From the cell containing the given text, extract its center point as [X, Y] coordinate. 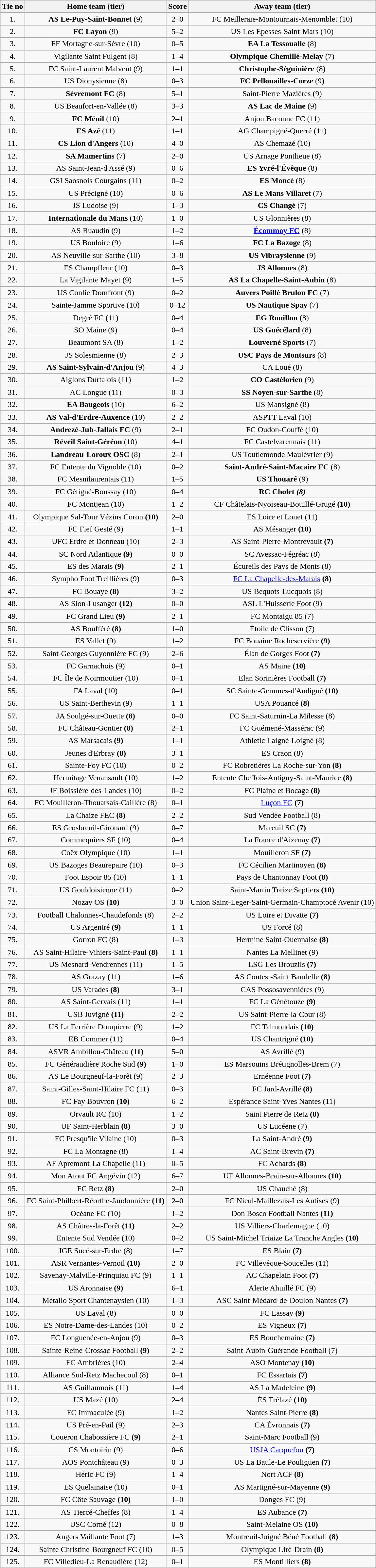
FC Saint-Laurent Malvent (9) [96, 69]
USB Juvigné (11) [96, 1014]
77. [12, 965]
3. [12, 44]
US Les Epesses-Saint-Mars (10) [282, 31]
US Beaufort-en-Vallée (8) [96, 106]
AS Maine (10) [282, 666]
118. [12, 1475]
Sainte-Jamme Sportive (10) [96, 305]
Nantes Saint-Pierre (8) [282, 1412]
AC Saint-Brevin (7) [282, 1151]
US Gouldoisienne (11) [96, 890]
Sainte-Reine-Crossac Football (9) [96, 1350]
38. [12, 479]
5. [12, 69]
Saint-Martin Treize Septiers (10) [282, 890]
AS Avrillé (9) [282, 1052]
71. [12, 890]
111. [12, 1388]
73. [12, 915]
121. [12, 1512]
ES des Marais (9) [96, 566]
US Précigné (10) [96, 193]
US Villiers-Charlemagne (10) [282, 1226]
Héric FC (9) [96, 1475]
24. [12, 305]
FC Achards (8) [282, 1164]
US Chauché (8) [282, 1189]
49. [12, 616]
Auvers Poillé Brulon FC (7) [282, 293]
86. [12, 1076]
AS La Chapelle-Saint-Aubin (8) [282, 280]
108. [12, 1350]
FC Oudon-Couffé (10) [282, 430]
122. [12, 1524]
FC Presqu'île Vilaine (10) [96, 1138]
51. [12, 641]
74. [12, 927]
AS Tiercé-Cheffes (8) [96, 1512]
4–3 [177, 367]
AS Saint-Sylvain-d'Anjou (9) [96, 367]
120. [12, 1499]
Score [177, 7]
FC Pellouailles-Corze (9) [282, 81]
Away team (tier) [282, 7]
Ernéenne Foot (7) [282, 1076]
Saint Pierre de Retz (8) [282, 1114]
4–1 [177, 442]
FC Robretières La Roche-sur-Yon (8) [282, 766]
23. [12, 293]
Landreau-Loroux OSC (8) [96, 454]
FC Fief Gesté (9) [96, 529]
95. [12, 1189]
94. [12, 1176]
US Aronnaise (9) [96, 1288]
107. [12, 1338]
Coëx Olympique (10) [96, 852]
45. [12, 566]
113. [12, 1412]
FC Talmondais (10) [282, 1027]
93. [12, 1164]
ASR Vernantes-Vernoil (10) [96, 1263]
40. [12, 504]
78. [12, 977]
EA La Tessoualle (8) [282, 44]
FC Nieul-Maillezais-Les Autises (9) [282, 1201]
Océane FC (10) [96, 1213]
2–6 [177, 653]
LSG Les Brouzils (7) [282, 965]
Saint-Pierre Mazières (9) [282, 93]
La Chaize FEC (8) [96, 815]
Saint-Marc Football (9) [282, 1437]
46. [12, 579]
FC La Bazoge (8) [282, 243]
ES Grosbreuil-Girouard (9) [96, 828]
FC Guémené-Massérac (9) [282, 728]
AS Marsacais (9) [96, 740]
Tie no [12, 7]
37. [12, 467]
US Mansigné (8) [282, 405]
AS La Madeleine (9) [282, 1388]
Alliance Sud-Retz Machecoul (8) [96, 1375]
5–1 [177, 93]
Nort ACF (8) [282, 1475]
56. [12, 703]
Sainte Christine-Bourgneuf FC (10) [96, 1549]
FC La Chapelle-des-Marais (8) [282, 579]
97. [12, 1213]
117. [12, 1462]
AS Grazay (11) [96, 977]
29. [12, 367]
AS Saint-Hilaire-Vihiers-Saint-Paul (8) [96, 952]
115. [12, 1437]
ES Yvré-l'Évêque (8) [282, 168]
21. [12, 268]
FC Immaculée (9) [96, 1412]
106. [12, 1325]
14. [12, 181]
FC Saint-Philbert-Réorthe-Jaudonnière (11) [96, 1201]
Aiglons Durtalois (11) [96, 380]
FA Laval (10) [96, 691]
99. [12, 1238]
CS Changé (7) [282, 206]
Andrezé-Jub-Jallais FC (9) [96, 430]
Christophe-Séguinière (8) [282, 69]
6–1 [177, 1288]
62. [12, 778]
US Thouaré (9) [282, 479]
La Saint-André (9) [282, 1138]
116. [12, 1450]
FC Essartais (7) [282, 1375]
Saint-André-Saint-Macaire FC (8) [282, 467]
ES Quelainaise (10) [96, 1487]
30. [12, 380]
34. [12, 430]
105. [12, 1313]
UFC Erdre et Donneau (10) [96, 541]
US Bequots-Lucquois (8) [282, 591]
92. [12, 1151]
0–8 [177, 1524]
3–3 [177, 106]
JGE Sucé-sur-Erdre (8) [96, 1251]
Nozay OS (10) [96, 902]
ASC Saint-Médard-de-Doulon Nantes (7) [282, 1300]
44. [12, 554]
US Mesnard-Vendrennes (11) [96, 965]
FC Saint-Saturnin-La Milesse (8) [282, 716]
La France d'Aizenay (7) [282, 840]
102. [12, 1275]
26. [12, 330]
AS Val-d'Erdre-Auxence (10) [96, 417]
AC Chapelain Foot (7) [282, 1275]
114. [12, 1425]
7. [12, 93]
61. [12, 766]
Anjou Baconne FC (11) [282, 118]
US Laval (8) [96, 1313]
Olympique Liré-Drain (8) [282, 1549]
100. [12, 1251]
Saint-Aubin-Guérande Football (7) [282, 1350]
ASL L'Huisserie Foot (9) [282, 604]
Orvault RC (10) [96, 1114]
69. [12, 865]
FC Longuenée-en-Anjou (9) [96, 1338]
FC Fay Bouvron (10) [96, 1101]
ASPTT Laval (10) [282, 417]
US Mazé (10) [96, 1400]
CAS Possosavennières (9) [282, 989]
91. [12, 1138]
Entente Cheffois-Antigny-Saint-Maurice (8) [282, 778]
Mareuil SC (7) [282, 828]
5–2 [177, 31]
103. [12, 1288]
Pays de Chantonnay Foot (8) [282, 877]
FC Garnachois (9) [96, 666]
0–12 [177, 305]
Métallo Sport Chantenaysien (10) [96, 1300]
AS Contest-Saint Baudelle (8) [282, 977]
Don Bosco Football Nantes (11) [282, 1213]
US La Ferrière Dompierre (9) [96, 1027]
FC Montaigu 85 (7) [282, 616]
US Bazoges Beaurepaire (10) [96, 865]
AS Saint-Pierre-Montrevault (7) [282, 541]
55. [12, 691]
FC Château-Gontier (8) [96, 728]
Commequiers SF (10) [96, 840]
47. [12, 591]
ASVR Ambillou-Château (11) [96, 1052]
US Nautique Spay (7) [282, 305]
AS Martigné-sur-Mayenne (9) [282, 1487]
UF Allonnes-Brain-sur-Allonnes (10) [282, 1176]
Alerte Ahuillé FC (9) [282, 1288]
89. [12, 1114]
CA Loué (8) [282, 367]
17. [12, 218]
8. [12, 106]
65. [12, 815]
Athletic Laigné-Loigné (8) [282, 740]
FC Bouaye (8) [96, 591]
Espérance Saint-Yves Nantes (11) [282, 1101]
54. [12, 678]
US Saint-Berthevin (9) [96, 703]
85. [12, 1064]
FC La Génétouze (9) [282, 1002]
Donges FC (9) [282, 1499]
FC Castelvarennais (11) [282, 442]
64. [12, 803]
FC Retz (8) [96, 1189]
CS Lion d'Angers (10) [96, 143]
AS Neuville-sur-Sarthe (10) [96, 255]
41. [12, 516]
13. [12, 168]
SC Sainte-Gemmes-d'Andigné (10) [282, 691]
1. [12, 19]
80. [12, 1002]
FC Lassay (9) [282, 1313]
81. [12, 1014]
70. [12, 877]
AS Saint-Jean-d'Assé (9) [96, 168]
39. [12, 492]
ES Montilliers (8) [282, 1562]
GSI Saosnois Courgains (11) [96, 181]
Degré FC (11) [96, 317]
3–2 [177, 591]
72. [12, 902]
82. [12, 1027]
96. [12, 1201]
98. [12, 1226]
Jeunes d'Erbray (8) [96, 753]
67. [12, 840]
19. [12, 243]
Couëron Chabossière FC (9) [96, 1437]
FC Plaine et Bocage (8) [282, 790]
AS Boufféré (8) [96, 629]
US Toutlemonde Maulévrier (9) [282, 454]
3–8 [177, 255]
FC Cécilien Martinoyen (8) [282, 865]
SS Noyen-sur-Sarthe (8) [282, 392]
0–7 [177, 828]
SA Mamertins (7) [96, 156]
JS Ludoise (9) [96, 206]
101. [12, 1263]
60. [12, 753]
US Saint-Pierre-la-Cour (8) [282, 1014]
JS Allonnes (8) [282, 268]
Vigilante Saint Fulgent (8) [96, 56]
US La Baule-Le Pouliguen (7) [282, 1462]
22. [12, 280]
79. [12, 989]
Sympho Foot Treillières (9) [96, 579]
Sainte-Foy FC (10) [96, 766]
AS Le Mans Villaret (7) [282, 193]
ES Moncé (8) [282, 181]
AS Lac de Maine (9) [282, 106]
32. [12, 405]
FC Jard-Avrillé (8) [282, 1089]
109. [12, 1363]
AS Le Bourgneuf-la-Forêt (9) [96, 1076]
AS Guillaumois (11) [96, 1388]
10. [12, 131]
FC Villevêque-Soucelles (11) [282, 1263]
83. [12, 1039]
Foot Espoir 85 (10) [96, 877]
84. [12, 1052]
EB Commer (11) [96, 1039]
US Guécélard (8) [282, 330]
FC Mouilleron-Thouarsais-Caillère (8) [96, 803]
Mon Atout FC Angévin (12) [96, 1176]
53. [12, 666]
FC Entente du Vignoble (10) [96, 467]
52. [12, 653]
FC Meilleraie-Montournais-Menomblet (10) [282, 19]
ES Vigneux (7) [282, 1325]
SC Nord Atlantique (9) [96, 554]
FC Ménil (10) [96, 118]
76. [12, 952]
EA Baugeois (10) [96, 405]
US Conlie Domfront (9) [96, 293]
5–0 [177, 1052]
63. [12, 790]
FC Layon (9) [96, 31]
US Loire et Divatte (7) [282, 915]
104. [12, 1300]
UF Saint-Herblain (8) [96, 1126]
Écommoy FC (8) [282, 230]
Nantes La Mellinet (9) [282, 952]
ES Azé (11) [96, 131]
27. [12, 342]
59. [12, 740]
123. [12, 1537]
ÉS Trélazé (10) [282, 1400]
SC Avessac-Fégréac (8) [282, 554]
43. [12, 541]
AS Saint-Gervais (11) [96, 1002]
FC Mesnilaurentais (11) [96, 479]
48. [12, 604]
CO Castélorien (9) [282, 380]
Luçon FC (7) [282, 803]
Football Chalonnes-Chaudefonds (8) [96, 915]
Angers Vaillante Foot (7) [96, 1537]
US Dionysienne (8) [96, 81]
1–7 [177, 1251]
110. [12, 1375]
US Bouloire (9) [96, 243]
Louverné Sports (7) [282, 342]
Saint-Georges Guyonnière FC (9) [96, 653]
75. [12, 939]
ES Champfleur (10) [96, 268]
AS Mésanger (10) [282, 529]
87. [12, 1089]
Saint-Melaine OS (10) [282, 1524]
ASO Montenay (10) [282, 1363]
USC Corné (12) [96, 1524]
57. [12, 716]
Sud Vendée Football (8) [282, 815]
USA Pouancé (8) [282, 703]
Saint-Gilles-Saint-Hilaire FC (11) [96, 1089]
88. [12, 1101]
USJA Carquefou (7) [282, 1450]
Gorron FC (8) [96, 939]
La Vigilante Mayet (9) [96, 280]
2. [12, 31]
Olympique Chemillé-Melay (7) [282, 56]
RC Cholet (8) [282, 492]
119. [12, 1487]
CF Châtelais-Nyoiseau-Bouillé-Grugé (10) [282, 504]
CS Montoirin (9) [96, 1450]
4. [12, 56]
33. [12, 417]
JA Soulgé-sur-Ouette (8) [96, 716]
68. [12, 852]
FF Mortagne-sur-Sèvre (10) [96, 44]
20. [12, 255]
US Lucéene (7) [282, 1126]
Mouilleron SF (7) [282, 852]
6. [12, 81]
Élan de Gorges Foot (7) [282, 653]
15. [12, 193]
Beaumont SA (8) [96, 342]
ES Vallet (9) [96, 641]
FC Généraudière Roche Sud (9) [96, 1064]
FC La Montagne (8) [96, 1151]
Montreuil-Juigné Béné Football (8) [282, 1537]
ES Craon (8) [282, 753]
Savenay-Malville-Prinquiau FC (9) [96, 1275]
US Argentré (9) [96, 927]
ES Loire et Louet (11) [282, 516]
AF Apremont-La Chapelle (11) [96, 1164]
Hermitage Venansault (10) [96, 778]
FC Côte Sauvage (10) [96, 1499]
Entente Sud Vendée (10) [96, 1238]
Elan Sorinières Football (7) [282, 678]
ES Marsouins Brétignolles-Brem (7) [282, 1064]
FC Bouaine Rocheservière (9) [282, 641]
Étoile de Clisson (7) [282, 629]
US Varades (8) [96, 989]
US Arnage Pontlieue (8) [282, 156]
ES Blain (7) [282, 1251]
FC Gétigné-Boussay (10) [96, 492]
Olympique Sal-Tour Vézins Coron (10) [96, 516]
18. [12, 230]
90. [12, 1126]
AS Chemazé (10) [282, 143]
US Vibraysienne (9) [282, 255]
ES Aubance (7) [282, 1512]
42. [12, 529]
58. [12, 728]
AS Châtres-la-Forêt (11) [96, 1226]
FC Île de Noirmoutier (10) [96, 678]
AS Ruaudin (9) [96, 230]
Home team (tier) [96, 7]
9. [12, 118]
FC Grand Lieu (9) [96, 616]
EG Rouillon (8) [282, 317]
125. [12, 1562]
AG Champigné-Querré (11) [282, 131]
JF Boissière-des-Landes (10) [96, 790]
50. [12, 629]
US Saint-Michel Triaize La Tranche Angles (10) [282, 1238]
ES Notre-Dame-des-Landes (10) [96, 1325]
AS Sion-Lusanger (12) [96, 604]
16. [12, 206]
AOS Pontchâteau (9) [96, 1462]
US Forcé (8) [282, 927]
Écureils des Pays de Monts (8) [282, 566]
25. [12, 317]
31. [12, 392]
Sèvremont FC (8) [96, 93]
11. [12, 143]
12. [12, 156]
6–7 [177, 1176]
ES Bouchemaine (7) [282, 1338]
Internationale du Mans (10) [96, 218]
USC Pays de Montsurs (8) [282, 355]
Hermine Saint-Ouennaise (8) [282, 939]
Réveil Saint-Géréon (10) [96, 442]
66. [12, 828]
112. [12, 1400]
US Pré-en-Pail (9) [96, 1425]
28. [12, 355]
35. [12, 442]
FC Ambrières (10) [96, 1363]
US Chantrigné (10) [282, 1039]
FC Montjean (10) [96, 504]
4–0 [177, 143]
AS Le-Puy-Saint-Bonnet (9) [96, 19]
36. [12, 454]
US Glonnières (8) [282, 218]
AC Longué (11) [96, 392]
CA Évronnais (7) [282, 1425]
JS Solesmienne (8) [96, 355]
Union Saint-Leger-Saint-Germain-Champtocé Avenir (10) [282, 902]
SO Maine (9) [96, 330]
124. [12, 1549]
FC Villedieu-La Renaudière (12) [96, 1562]
